Return the (x, y) coordinate for the center point of the cell that contains the specified text.  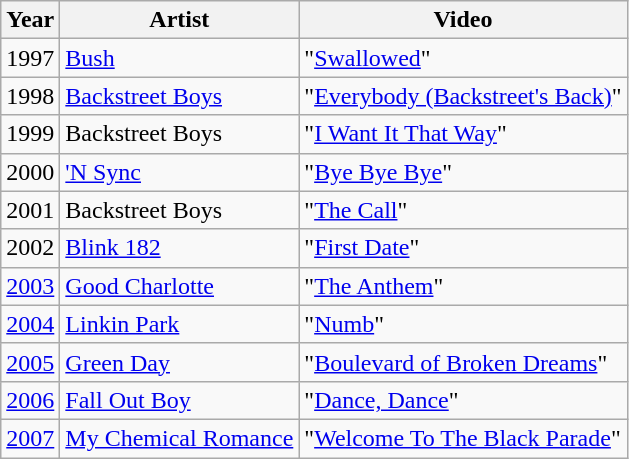
Video (463, 20)
2007 (30, 438)
"The Call" (463, 210)
Fall Out Boy (180, 400)
Linkin Park (180, 324)
'N Sync (180, 172)
2001 (30, 210)
Good Charlotte (180, 286)
"Dance, Dance" (463, 400)
2006 (30, 400)
Green Day (180, 362)
2003 (30, 286)
2004 (30, 324)
1998 (30, 96)
"Numb" (463, 324)
"Welcome To The Black Parade" (463, 438)
2000 (30, 172)
2002 (30, 248)
"Bye Bye Bye" (463, 172)
2005 (30, 362)
"I Want It That Way" (463, 134)
Blink 182 (180, 248)
"Swallowed" (463, 58)
Bush (180, 58)
"The Anthem" (463, 286)
"First Date" (463, 248)
"Everybody (Backstreet's Back)" (463, 96)
My Chemical Romance (180, 438)
Artist (180, 20)
1999 (30, 134)
1997 (30, 58)
"Boulevard of Broken Dreams" (463, 362)
Year (30, 20)
